From the cell containing the given text, extract its center point as (x, y) coordinate. 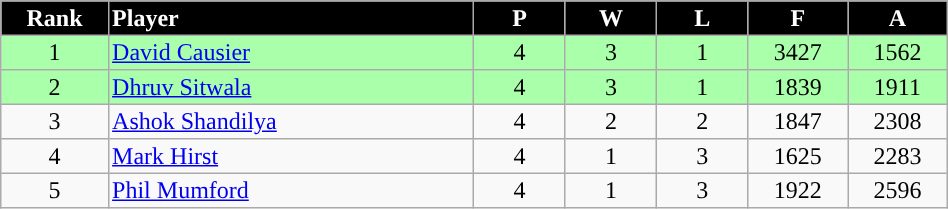
Mark Hirst (291, 156)
1625 (798, 156)
F (798, 18)
Rank (55, 18)
A (898, 18)
1839 (798, 87)
3427 (798, 52)
W (610, 18)
Player (291, 18)
David Causier (291, 52)
1562 (898, 52)
P (520, 18)
2283 (898, 156)
1922 (798, 190)
Dhruv Sitwala (291, 87)
5 (55, 190)
Phil Mumford (291, 190)
L (702, 18)
2308 (898, 121)
1911 (898, 87)
Ashok Shandilya (291, 121)
2596 (898, 190)
1847 (798, 121)
